Pinpoint the cell where the given text exists, returning its [X, Y] midpoint coordinate. 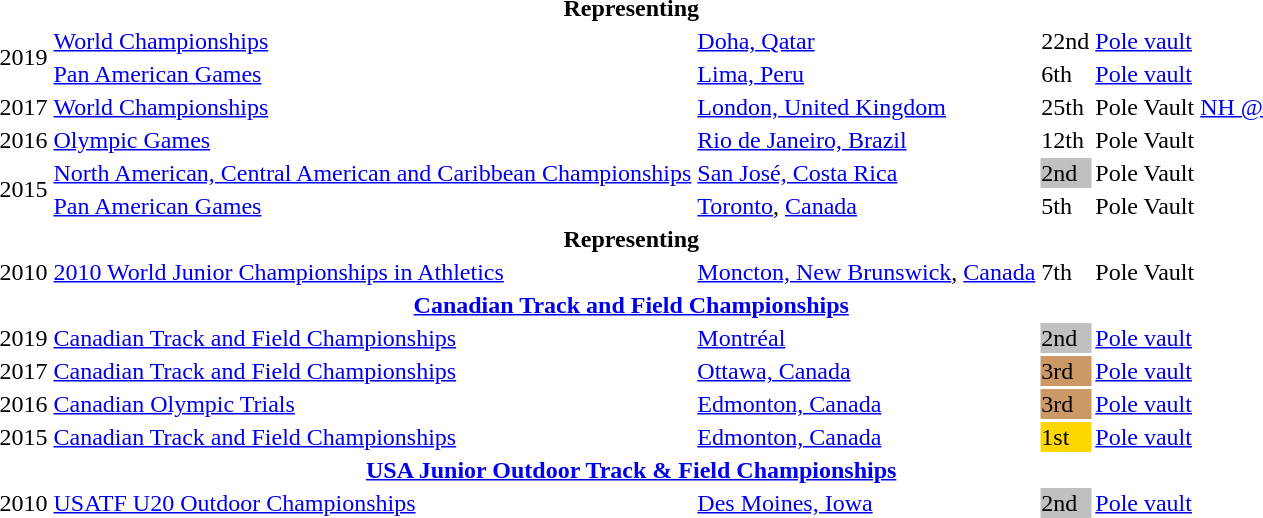
12th [1066, 140]
Moncton, New Brunswick, Canada [866, 272]
1st [1066, 437]
Ottawa, Canada [866, 371]
North American, Central American and Caribbean Championships [372, 173]
5th [1066, 206]
Lima, Peru [866, 74]
Doha, Qatar [866, 41]
Toronto, Canada [866, 206]
7th [1066, 272]
USATF U20 Outdoor Championships [372, 503]
6th [1066, 74]
Des Moines, Iowa [866, 503]
London, United Kingdom [866, 107]
Canadian Olympic Trials [372, 404]
Montréal [866, 338]
Rio de Janeiro, Brazil [866, 140]
2010 World Junior Championships in Athletics [372, 272]
San José, Costa Rica [866, 173]
22nd [1066, 41]
25th [1066, 107]
Olympic Games [372, 140]
